For the text-containing cell, return its midpoint in (x, y) coordinate format. 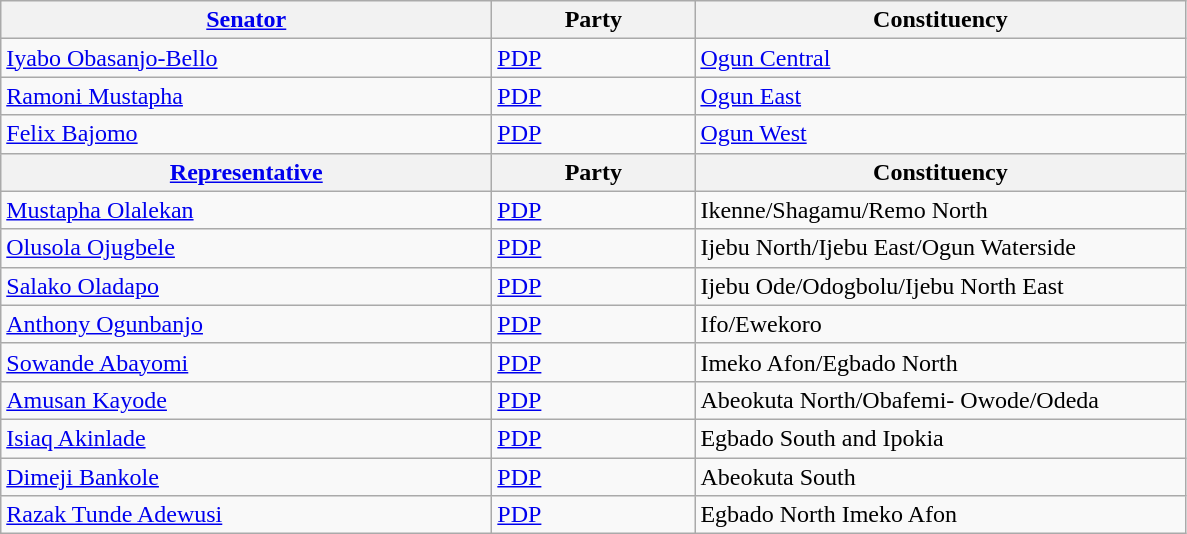
Amusan Kayode (246, 400)
Ifo/Ewekoro (940, 324)
Abeokuta North/Obafemi- Owode/Odeda (940, 400)
Ijebu North/Ijebu East/Ogun Waterside (940, 248)
Ogun West (940, 134)
Abeokuta South (940, 477)
Mustapha Olalekan (246, 210)
Ogun East (940, 96)
Salako Oladapo (246, 286)
Dimeji Bankole (246, 477)
Senator (246, 20)
Sowande Abayomi (246, 362)
Ikenne/Shagamu/Remo North (940, 210)
Razak Tunde Adewusi (246, 515)
Ramoni Mustapha (246, 96)
Felix Bajomo (246, 134)
Anthony Ogunbanjo (246, 324)
Egbado North Imeko Afon (940, 515)
Olusola Ojugbele (246, 248)
Isiaq Akinlade (246, 438)
Imeko Afon/Egbado North (940, 362)
Iyabo Obasanjo-Bello (246, 58)
Representative (246, 172)
Ijebu Ode/Odogbolu/Ijebu North East (940, 286)
Ogun Central (940, 58)
Egbado South and Ipokia (940, 438)
